Return (x, y) of the center of cell containing provided text 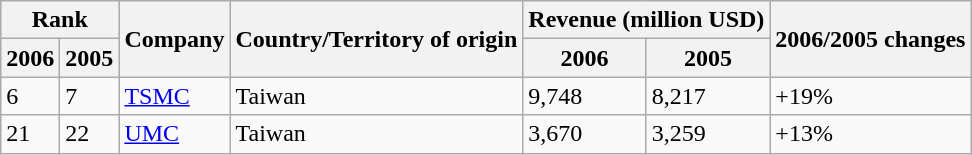
3,670 (585, 134)
7 (90, 96)
21 (30, 134)
8,217 (708, 96)
Company (174, 39)
Revenue (million USD) (646, 20)
3,259 (708, 134)
6 (30, 96)
+13% (870, 134)
+19% (870, 96)
2006/2005 changes (870, 39)
Rank (60, 20)
TSMC (174, 96)
UMC (174, 134)
22 (90, 134)
Country/Territory of origin (376, 39)
9,748 (585, 96)
